Return the [x, y] coordinate for the center point of the cell that contains the specified text.  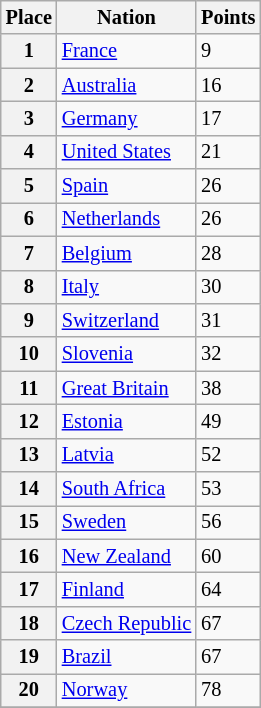
1 [29, 51]
2 [29, 85]
Estonia [126, 421]
49 [228, 421]
14 [29, 489]
Nation [126, 17]
Belgium [126, 253]
3 [29, 118]
8 [29, 287]
Norway [126, 690]
Brazil [126, 657]
13 [29, 455]
12 [29, 421]
Netherlands [126, 219]
Switzerland [126, 320]
10 [29, 354]
60 [228, 556]
Finland [126, 589]
Sweden [126, 522]
Great Britain [126, 388]
Latvia [126, 455]
20 [29, 690]
4 [29, 152]
30 [228, 287]
32 [228, 354]
Points [228, 17]
South Africa [126, 489]
64 [228, 589]
52 [228, 455]
78 [228, 690]
Slovenia [126, 354]
21 [228, 152]
Spain [126, 186]
Czech Republic [126, 623]
United States [126, 152]
18 [29, 623]
France [126, 51]
7 [29, 253]
38 [228, 388]
31 [228, 320]
5 [29, 186]
15 [29, 522]
53 [228, 489]
Germany [126, 118]
28 [228, 253]
6 [29, 219]
Australia [126, 85]
11 [29, 388]
56 [228, 522]
New Zealand [126, 556]
Place [29, 17]
Italy [126, 287]
19 [29, 657]
